Extract the [X, Y] coordinate from the center of the cell holding the provided text.  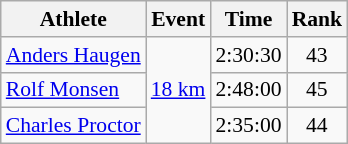
Rank [318, 19]
Rolf Monsen [74, 90]
2:30:30 [248, 55]
Event [178, 19]
44 [318, 126]
Anders Haugen [74, 55]
Charles Proctor [74, 126]
18 km [178, 90]
2:35:00 [248, 126]
45 [318, 90]
2:48:00 [248, 90]
Time [248, 19]
Athlete [74, 19]
43 [318, 55]
